Determine the [X, Y] coordinate at the center of the cell enclosing the given text.  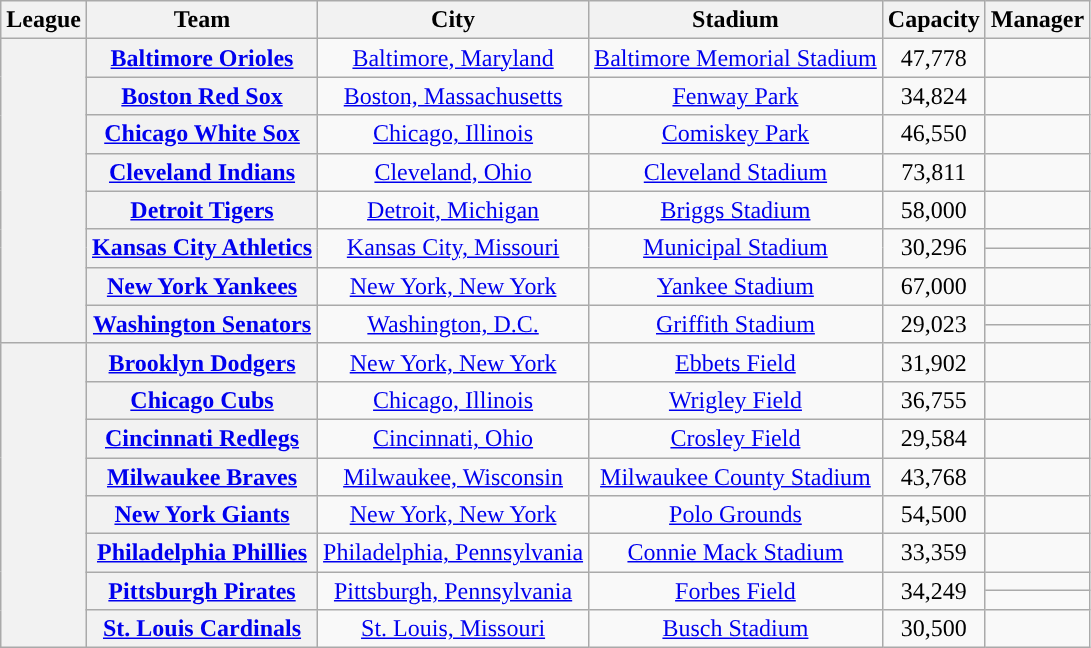
St. Louis Cardinals [202, 629]
New York Yankees [202, 286]
Busch Stadium [736, 629]
Boston Red Sox [202, 96]
Municipal Stadium [736, 248]
Baltimore, Maryland [454, 58]
Cleveland Stadium [736, 172]
Comiskey Park [736, 134]
Kansas City Athletics [202, 248]
Baltimore Memorial Stadium [736, 58]
Forbes Field [736, 591]
67,000 [934, 286]
Kansas City, Missouri [454, 248]
Detroit Tigers [202, 210]
Baltimore Orioles [202, 58]
St. Louis, Missouri [454, 629]
58,000 [934, 210]
Milwaukee County Stadium [736, 477]
Philadelphia Phillies [202, 553]
Crosley Field [736, 438]
Cleveland, Ohio [454, 172]
34,824 [934, 96]
Team [202, 20]
Washington Senators [202, 324]
Pittsburgh, Pennsylvania [454, 591]
30,500 [934, 629]
New York Giants [202, 515]
Milwaukee Braves [202, 477]
Cincinnati, Ohio [454, 438]
Washington, D.C. [454, 324]
29,584 [934, 438]
29,023 [934, 324]
47,778 [934, 58]
Yankee Stadium [736, 286]
Chicago White Sox [202, 134]
33,359 [934, 553]
Chicago Cubs [202, 400]
34,249 [934, 591]
Fenway Park [736, 96]
Capacity [934, 20]
Cleveland Indians [202, 172]
League [44, 20]
43,768 [934, 477]
73,811 [934, 172]
Pittsburgh Pirates [202, 591]
Polo Grounds [736, 515]
Ebbets Field [736, 362]
54,500 [934, 515]
Manager [1037, 20]
36,755 [934, 400]
Wrigley Field [736, 400]
46,550 [934, 134]
Connie Mack Stadium [736, 553]
Stadium [736, 20]
Boston, Massachusetts [454, 96]
31,902 [934, 362]
City [454, 20]
Cincinnati Redlegs [202, 438]
30,296 [934, 248]
Brooklyn Dodgers [202, 362]
Philadelphia, Pennsylvania [454, 553]
Griffith Stadium [736, 324]
Detroit, Michigan [454, 210]
Briggs Stadium [736, 210]
Milwaukee, Wisconsin [454, 477]
